Capture the cell that displays the provided text and extract its [X, Y] central coordinate. 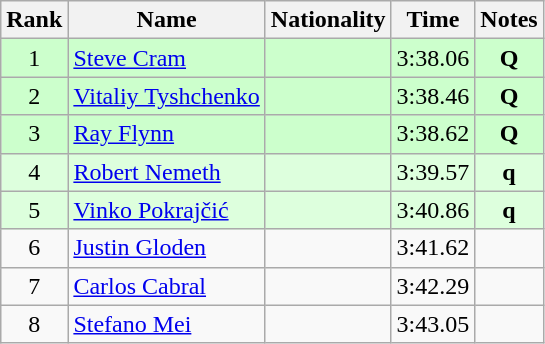
3:38.46 [433, 96]
3 [34, 134]
8 [34, 324]
1 [34, 58]
6 [34, 248]
Robert Nemeth [166, 172]
Nationality [328, 20]
Rank [34, 20]
3:38.06 [433, 58]
4 [34, 172]
3:40.86 [433, 210]
Carlos Cabral [166, 286]
Vitaliy Tyshchenko [166, 96]
Notes [509, 20]
3:43.05 [433, 324]
3:42.29 [433, 286]
Stefano Mei [166, 324]
7 [34, 286]
Justin Gloden [166, 248]
Ray Flynn [166, 134]
Vinko Pokrajčić [166, 210]
2 [34, 96]
3:38.62 [433, 134]
5 [34, 210]
Time [433, 20]
3:39.57 [433, 172]
3:41.62 [433, 248]
Name [166, 20]
Steve Cram [166, 58]
